Extract the [x, y] coordinate from the center of the cell holding the provided text.  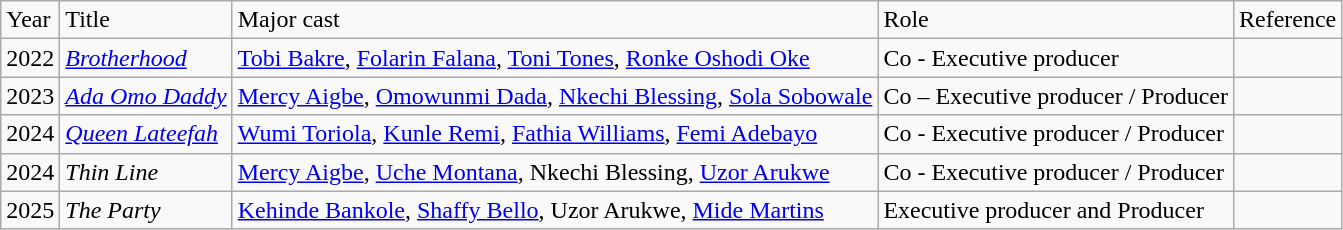
Wumi Toriola, Kunle Remi, Fathia Williams, Femi Adebayo [555, 134]
Kehinde Bankole, Shaffy Bello, Uzor Arukwe, Mide Martins [555, 210]
Thin Line [146, 172]
Co - Executive producer [1056, 58]
Major cast [555, 20]
2023 [30, 96]
2022 [30, 58]
Queen Lateefah [146, 134]
Year [30, 20]
2025 [30, 210]
Mercy Aigbe, Omowunmi Dada, Nkechi Blessing, Sola Sobowale [555, 96]
Mercy Aigbe, Uche Montana, Nkechi Blessing, Uzor Arukwe [555, 172]
Reference [1287, 20]
Tobi Bakre, Folarin Falana, Toni Tones, Ronke Oshodi Oke [555, 58]
The Party [146, 210]
Brotherhood [146, 58]
Ada Omo Daddy [146, 96]
Title [146, 20]
Co – Executive producer / Producer [1056, 96]
Executive producer and Producer [1056, 210]
Role [1056, 20]
